Detect which cell encompasses the target text, then output its [x, y] center coordinate. 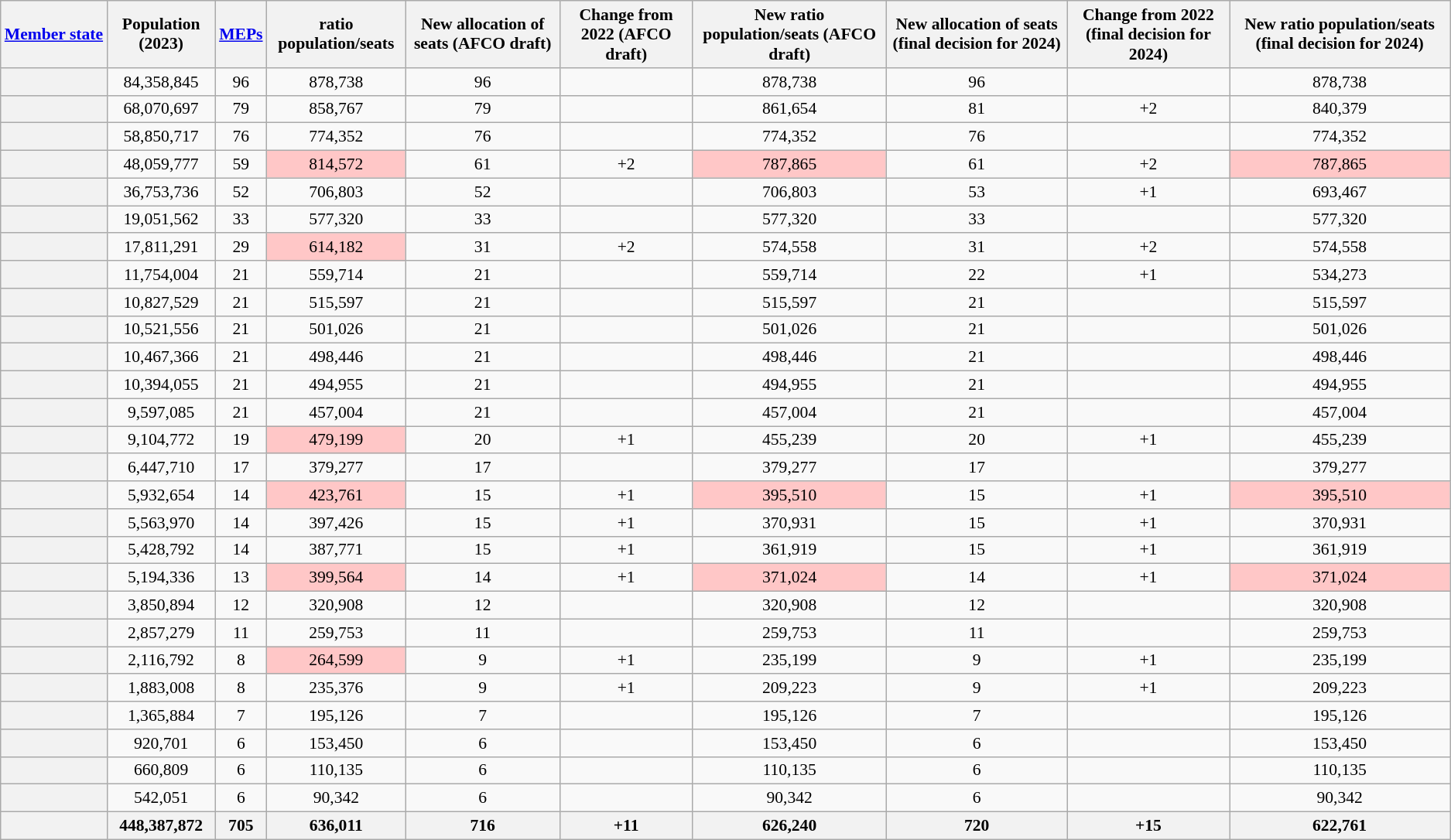
17,811,291 [161, 248]
534,273 [1340, 275]
36,753,736 [161, 192]
19 [241, 440]
29 [241, 248]
542,051 [161, 798]
5,932,654 [161, 495]
19,051,562 [161, 220]
1,365,884 [161, 715]
660,809 [161, 770]
58,850,717 [161, 137]
264,599 [337, 661]
9,597,085 [161, 412]
636,011 [337, 826]
5,428,792 [161, 550]
10,827,529 [161, 302]
479,199 [337, 440]
Member state [54, 34]
10,394,055 [161, 385]
New ratio population/seats (AFCO draft) [789, 34]
10,467,366 [161, 357]
+15 [1148, 826]
814,572 [337, 165]
705 [241, 826]
3,850,894 [161, 606]
861,654 [789, 109]
840,379 [1340, 109]
2,116,792 [161, 661]
693,467 [1340, 192]
920,701 [161, 743]
New allocation of seats (AFCO draft) [483, 34]
81 [977, 109]
1,883,008 [161, 688]
622,761 [1340, 826]
235,376 [337, 688]
ratio population/seats [337, 34]
5,563,970 [161, 523]
New ratio population/seats (final decision for 2024) [1340, 34]
Change from 2022 (final decision for 2024) [1148, 34]
New allocation of seats (final decision for 2024) [977, 34]
13 [241, 578]
716 [483, 826]
399,564 [337, 578]
626,240 [789, 826]
387,771 [337, 550]
9,104,772 [161, 440]
59 [241, 165]
5,194,336 [161, 578]
MEPs [241, 34]
48,059,777 [161, 165]
22 [977, 275]
Change from 2022 (AFCO draft) [626, 34]
858,767 [337, 109]
423,761 [337, 495]
397,426 [337, 523]
53 [977, 192]
10,521,556 [161, 330]
6,447,710 [161, 468]
614,182 [337, 248]
68,070,697 [161, 109]
720 [977, 826]
448,387,872 [161, 826]
84,358,845 [161, 82]
Population (2023) [161, 34]
2,857,279 [161, 633]
11,754,004 [161, 275]
+11 [626, 826]
